From the cell containing the given text, extract its center point as (x, y) coordinate. 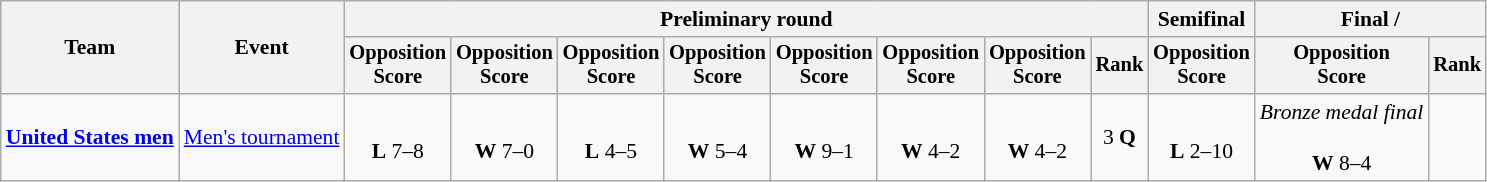
L 7–8 (398, 138)
United States men (90, 138)
W 7–0 (504, 138)
L 4–5 (612, 138)
Final / (1370, 19)
W 5–4 (718, 138)
Semifinal (1202, 19)
Preliminary round (746, 19)
L 2–10 (1202, 138)
Team (90, 48)
W 9–1 (824, 138)
Bronze medal finalW 8–4 (1342, 138)
3 Q (1120, 138)
Event (262, 48)
Men's tournament (262, 138)
